Output the [x, y] coordinate of the center of the cell containing the given text.  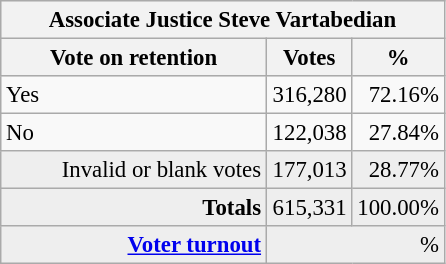
100.00% [398, 208]
Yes [134, 95]
615,331 [309, 208]
Invalid or blank votes [134, 170]
Vote on retention [134, 58]
Associate Justice Steve Vartabedian [222, 20]
28.77% [398, 170]
122,038 [309, 133]
Votes [309, 58]
316,280 [309, 95]
No [134, 133]
Totals [134, 208]
72.16% [398, 95]
Voter turnout [134, 245]
177,013 [309, 170]
27.84% [398, 133]
